Detect which cell encompasses the target text, then output its [x, y] center coordinate. 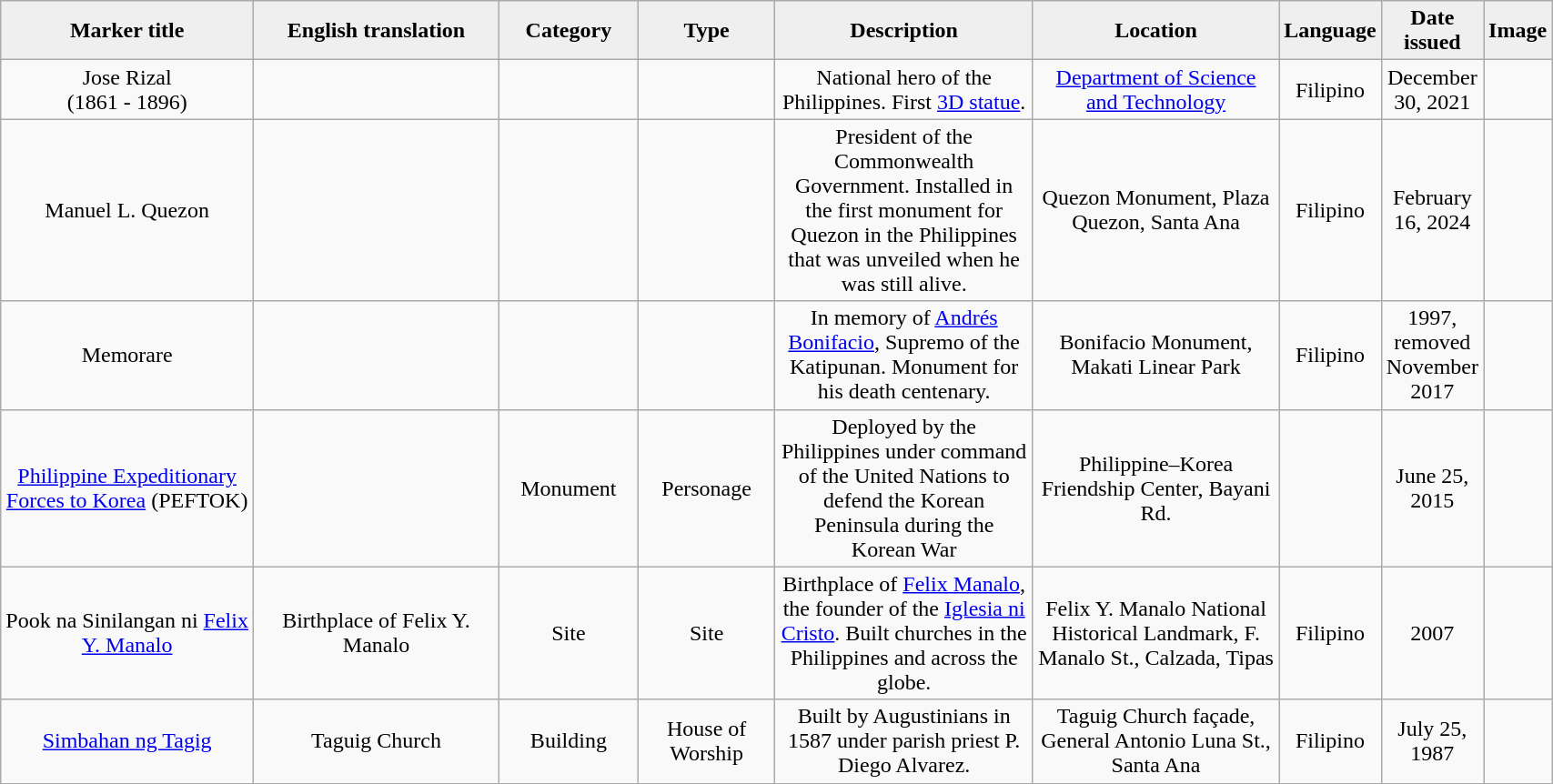
Philippine Expeditionary Forces to Korea (PEFTOK) [127, 487]
Deployed by the Philippines under command of the United Nations to defend the Korean Peninsula during the Korean War [904, 487]
December 30, 2021 [1432, 89]
Manuel L. Quezon [127, 210]
Bonifacio Monument, Makati Linear Park [1155, 355]
Birthplace of Felix Manalo, the founder of the Iglesia ni Cristo. Built churches in the Philippines and across the globe. [904, 633]
National hero of the Philippines. First 3D statue. [904, 89]
1997, removed November 2017 [1432, 355]
February 16, 2024 [1432, 210]
In memory of Andrés Bonifacio, Supremo of the Katipunan. Monument for his death centenary. [904, 355]
Image [1518, 31]
Date issued [1432, 31]
Jose Rizal(1861 - 1896) [127, 89]
Quezon Monument, Plaza Quezon, Santa Ana [1155, 210]
Philippine–Korea Friendship Center, Bayani Rd. [1155, 487]
July 25, 1987 [1432, 741]
President of the Commonwealth Government. Installed in the first monument for Quezon in the Philippines that was unveiled when he was still alive. [904, 210]
Personage [706, 487]
Taguig Church [377, 741]
English translation [377, 31]
Type [706, 31]
Built by Augustinians in 1587 under parish priest P. Diego Alvarez. [904, 741]
Pook na Sinilangan ni Felix Y. Manalo [127, 633]
House of Worship [706, 741]
Memorare [127, 355]
Department of Science and Technology [1155, 89]
2007 [1432, 633]
Language [1330, 31]
Birthplace of Felix Y. Manalo [377, 633]
Description [904, 31]
Location [1155, 31]
Taguig Church façade, General Antonio Luna St., Santa Ana [1155, 741]
Simbahan ng Tagig [127, 741]
Monument [568, 487]
Category [568, 31]
Felix Y. Manalo National Historical Landmark, F. Manalo St., Calzada, Tipas [1155, 633]
Building [568, 741]
Marker title [127, 31]
June 25, 2015 [1432, 487]
